For the text-containing cell, return its midpoint in [x, y] coordinate format. 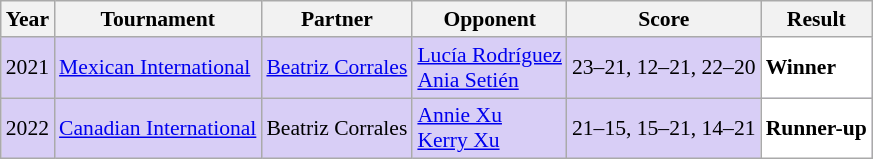
Mexican International [158, 68]
Partner [336, 19]
Year [28, 19]
Winner [816, 68]
Lucía Rodríguez Ania Setién [490, 68]
Opponent [490, 19]
Tournament [158, 19]
2021 [28, 68]
Score [664, 19]
Annie Xu Kerry Xu [490, 128]
Result [816, 19]
21–15, 15–21, 14–21 [664, 128]
Canadian International [158, 128]
23–21, 12–21, 22–20 [664, 68]
2022 [28, 128]
Runner-up [816, 128]
